Find where the given text appears and provide that cell's center as (x, y) coordinate. 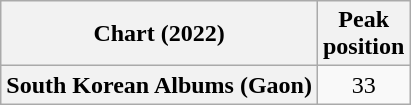
South Korean Albums (Gaon) (160, 85)
33 (363, 85)
Chart (2022) (160, 34)
Peakposition (363, 34)
